Return [x, y] of the center of cell containing provided text 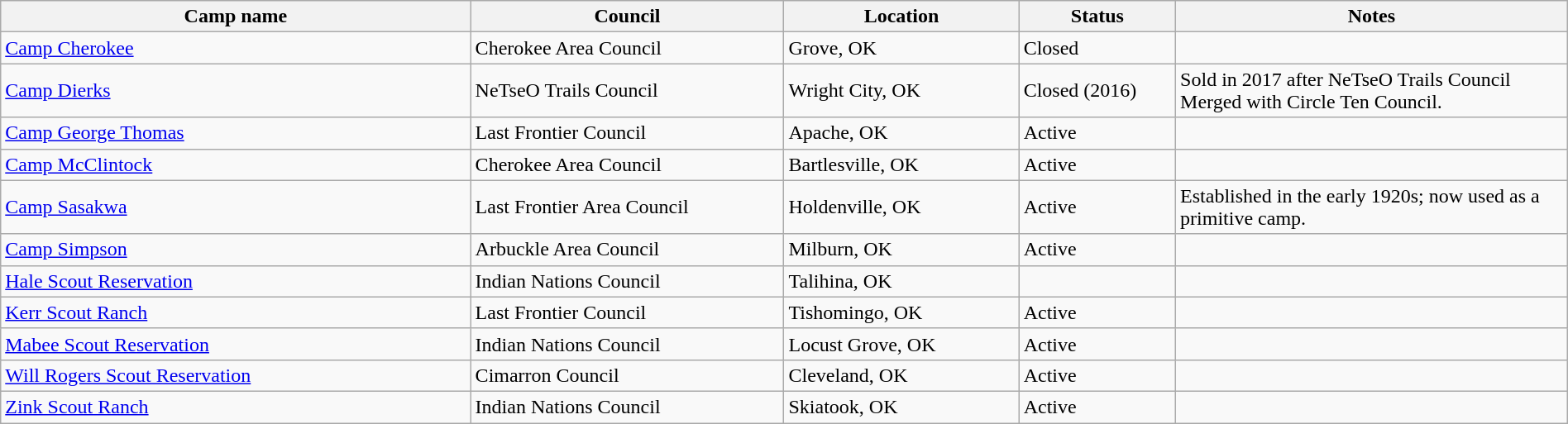
Closed [1097, 48]
Camp McClintock [236, 164]
Camp Cherokee [236, 48]
Camp Sasakwa [236, 207]
Notes [1372, 17]
Holdenville, OK [901, 207]
Last Frontier Area Council [627, 207]
Cimarron Council [627, 375]
Hale Scout Reservation [236, 281]
Camp name [236, 17]
Camp Simpson [236, 250]
Bartlesville, OK [901, 164]
Camp Dierks [236, 91]
Established in the early 1920s; now used as a primitive camp. [1372, 207]
Kerr Scout Ranch [236, 312]
Status [1097, 17]
Apache, OK [901, 133]
Tishomingo, OK [901, 312]
Wright City, OK [901, 91]
Arbuckle Area Council [627, 250]
Sold in 2017 after NeTseO Trails Council Merged with Circle Ten Council. [1372, 91]
Location [901, 17]
Closed (2016) [1097, 91]
Camp George Thomas [236, 133]
Zink Scout Ranch [236, 407]
Skiatook, OK [901, 407]
Council [627, 17]
Locust Grove, OK [901, 344]
Talihina, OK [901, 281]
Will Rogers Scout Reservation [236, 375]
Milburn, OK [901, 250]
Cleveland, OK [901, 375]
Mabee Scout Reservation [236, 344]
Grove, OK [901, 48]
NeTseO Trails Council [627, 91]
